Scan for the cell matching the given text and deliver its [x, y] coordinate at center. 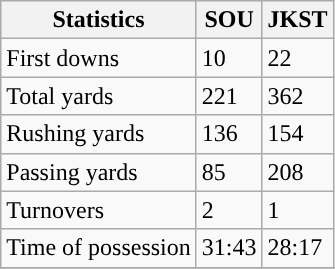
1 [298, 210]
Time of possession [99, 248]
154 [298, 134]
362 [298, 96]
208 [298, 172]
First downs [99, 58]
10 [229, 58]
221 [229, 96]
Statistics [99, 20]
136 [229, 134]
Passing yards [99, 172]
2 [229, 210]
SOU [229, 20]
JKST [298, 20]
85 [229, 172]
31:43 [229, 248]
Rushing yards [99, 134]
28:17 [298, 248]
Turnovers [99, 210]
22 [298, 58]
Total yards [99, 96]
